From the cell containing the given text, extract its center point as (X, Y) coordinate. 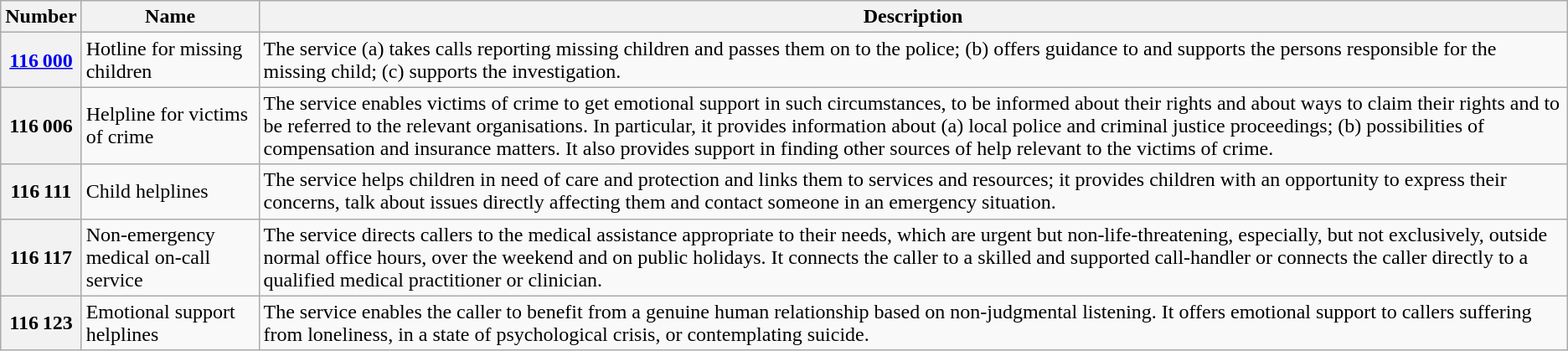
116 117 (41, 257)
116 111 (41, 191)
Number (41, 17)
Emotional support helplines (170, 323)
Helpline for victims of crime (170, 126)
Non-emergency medical on-call service (170, 257)
Description (913, 17)
116 123 (41, 323)
Name (170, 17)
Hotline for missing children (170, 60)
Child helplines (170, 191)
116 006 (41, 126)
116 000 (41, 60)
